Return the (X, Y) coordinate for the center point of the cell that contains the specified text.  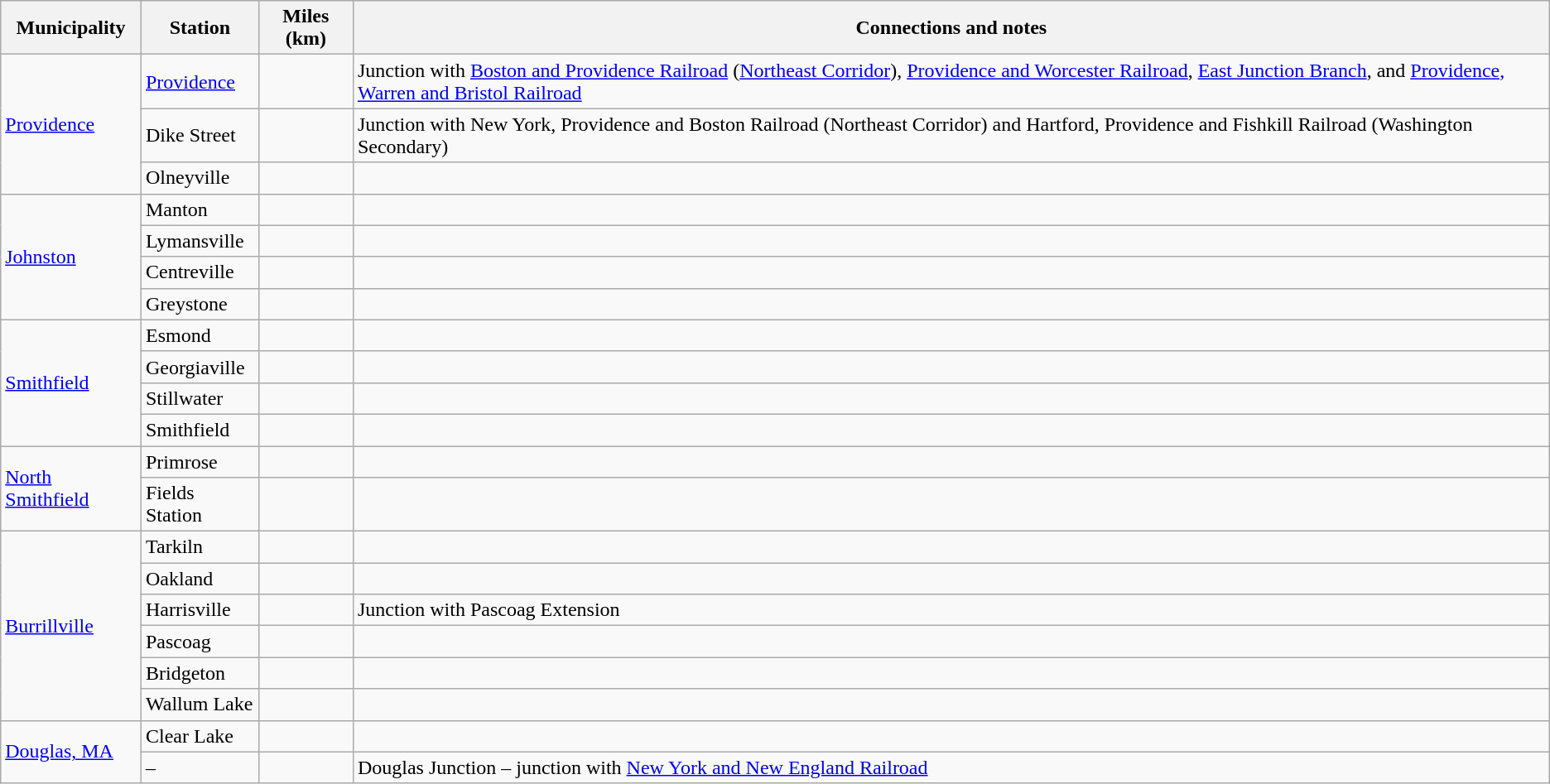
Centreville (200, 272)
Oakland (200, 579)
Burrillville (71, 626)
Municipality (71, 28)
Station (200, 28)
Douglas, MA (71, 752)
Manton (200, 209)
Johnston (71, 257)
– (200, 767)
Connections and notes (951, 28)
Harrisville (200, 610)
Fields Station (200, 505)
Olneyville (200, 178)
Douglas Junction – junction with New York and New England Railroad (951, 767)
Georgiaville (200, 367)
Clear Lake (200, 736)
Wallum Lake (200, 705)
Greystone (200, 304)
Dike Street (200, 136)
Miles (km) (306, 28)
Junction with Pascoag Extension (951, 610)
Tarkiln (200, 547)
Stillwater (200, 398)
Esmond (200, 335)
Bridgeton (200, 673)
Primrose (200, 461)
North Smithfield (71, 488)
Junction with New York, Providence and Boston Railroad (Northeast Corridor) and Hartford, Providence and Fishkill Railroad (Washington Secondary) (951, 136)
Lymansville (200, 241)
Pascoag (200, 642)
